Determine the (x, y) coordinate at the center of the cell enclosing the given text.  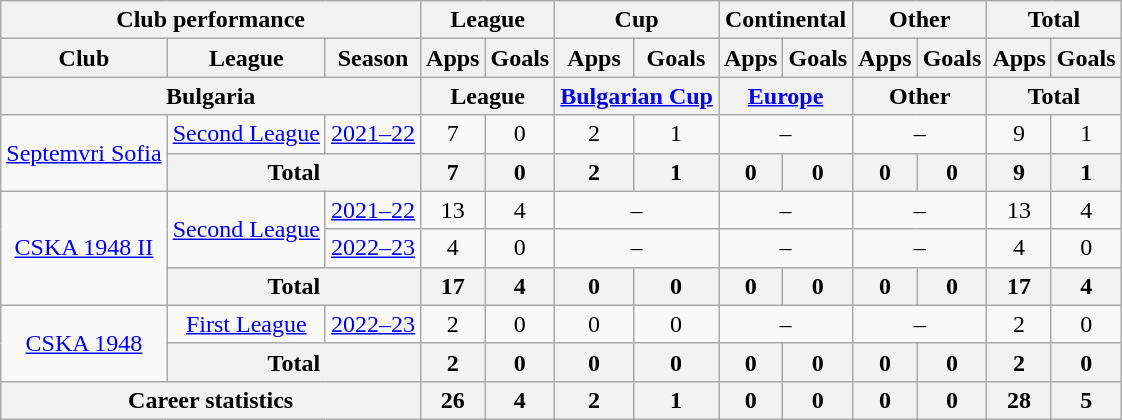
5 (1086, 400)
Season (372, 58)
26 (453, 400)
CSKA 1948 (84, 343)
Cup (637, 20)
Club performance (211, 20)
Europe (785, 96)
Septemvri Sofia (84, 153)
Club (84, 58)
Bulgaria (211, 96)
CSKA 1948 II (84, 248)
First League (246, 324)
Bulgarian Cup (637, 96)
Continental (785, 20)
Career statistics (211, 400)
28 (1019, 400)
